From the cell containing the given text, extract its center point as (X, Y) coordinate. 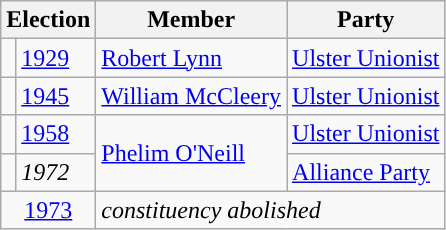
Election (48, 20)
1929 (56, 58)
Robert Lynn (192, 58)
1945 (56, 96)
1973 (48, 210)
Member (192, 20)
Alliance Party (366, 172)
constituency abolished (270, 210)
William McCleery (192, 96)
1972 (56, 172)
1958 (56, 134)
Phelim O'Neill (192, 153)
Party (366, 20)
